Return the (x, y) coordinate for the center point of the cell that contains the specified text.  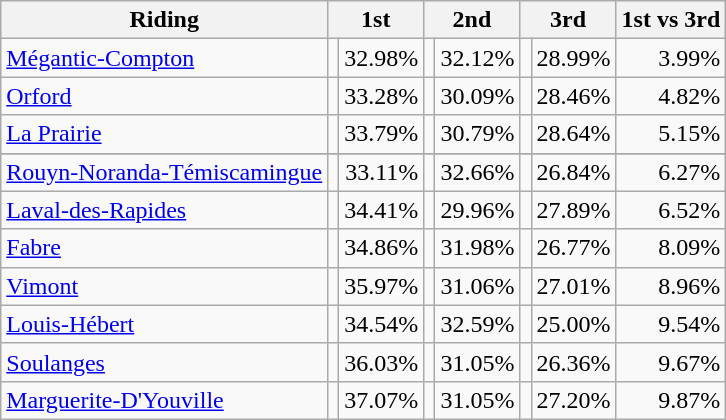
6.52% (671, 210)
34.54% (382, 324)
33.11% (382, 172)
8.09% (671, 248)
36.03% (382, 362)
Marguerite-D'Youville (164, 400)
32.12% (478, 58)
Mégantic-Compton (164, 58)
30.79% (478, 134)
28.64% (574, 134)
Louis-Hébert (164, 324)
32.59% (478, 324)
27.20% (574, 400)
35.97% (382, 286)
La Prairie (164, 134)
32.66% (478, 172)
3rd (568, 20)
Vimont (164, 286)
Riding (164, 20)
3.99% (671, 58)
34.86% (382, 248)
9.67% (671, 362)
27.01% (574, 286)
26.77% (574, 248)
37.07% (382, 400)
8.96% (671, 286)
9.54% (671, 324)
Fabre (164, 248)
Orford (164, 96)
1st (376, 20)
27.89% (574, 210)
31.98% (478, 248)
5.15% (671, 134)
1st vs 3rd (671, 20)
2nd (472, 20)
33.28% (382, 96)
26.84% (574, 172)
30.09% (478, 96)
4.82% (671, 96)
28.99% (574, 58)
9.87% (671, 400)
28.46% (574, 96)
32.98% (382, 58)
31.06% (478, 286)
Laval-des-Rapides (164, 210)
29.96% (478, 210)
Soulanges (164, 362)
34.41% (382, 210)
Rouyn-Noranda-Témiscamingue (164, 172)
26.36% (574, 362)
6.27% (671, 172)
33.79% (382, 134)
25.00% (574, 324)
